Output the (x, y) coordinate of the center of the cell containing the given text.  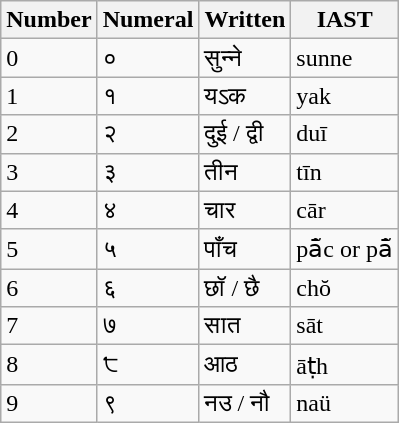
4 (49, 210)
७ (148, 326)
2 (49, 134)
Written (245, 20)
1 (49, 96)
सात (245, 326)
yak (345, 96)
तीन (245, 172)
पाँच (245, 249)
सुन्ने (245, 58)
० (148, 58)
१ (148, 96)
२ (148, 134)
नउ / नौ (245, 403)
६ (148, 288)
Numeral (148, 20)
3 (49, 172)
५ (148, 249)
छॉ / छै (245, 288)
8 (49, 365)
यऽक (245, 96)
0 (49, 58)
आठ (245, 365)
३ (148, 172)
४ (148, 210)
naü (345, 403)
९ (148, 403)
੮ (148, 365)
cār (345, 210)
दुई / द्वी (245, 134)
IAST (345, 20)
sunne (345, 58)
sāt (345, 326)
pā̃c or pā̃ (345, 249)
9 (49, 403)
चार (245, 210)
Number (49, 20)
āṭh (345, 365)
duī (345, 134)
6 (49, 288)
5 (49, 249)
tīn (345, 172)
7 (49, 326)
chŏ (345, 288)
